Provide the (x, y) coordinate of the cell's center where the given text is located.  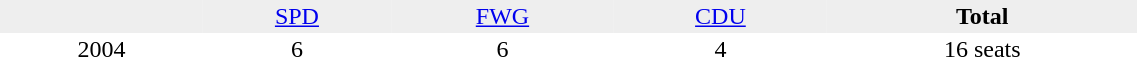
FWG (502, 16)
SPD (297, 16)
CDU (720, 16)
